From the cell containing the given text, extract its center point as [x, y] coordinate. 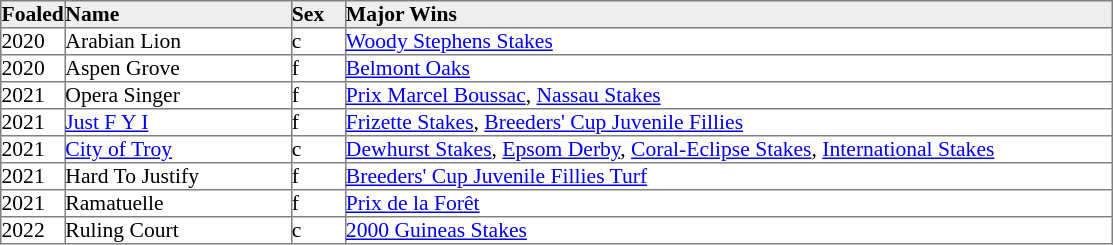
2000 Guineas Stakes [728, 230]
Opera Singer [178, 96]
City of Troy [178, 150]
Foaled [33, 14]
Aspen Grove [178, 68]
Breeders' Cup Juvenile Fillies Turf [728, 176]
Prix Marcel Boussac, Nassau Stakes [728, 96]
Just F Y I [178, 122]
Name [178, 14]
Sex [318, 14]
Ramatuelle [178, 204]
Frizette Stakes, Breeders' Cup Juvenile Fillies [728, 122]
2022 [33, 230]
Ruling Court [178, 230]
Hard To Justify [178, 176]
Dewhurst Stakes, Epsom Derby, Coral-Eclipse Stakes, International Stakes [728, 150]
Arabian Lion [178, 42]
Woody Stephens Stakes [728, 42]
Prix de la Forêt [728, 204]
Major Wins [728, 14]
Belmont Oaks [728, 68]
